Pinpoint the cell where the given text exists, returning its (X, Y) midpoint coordinate. 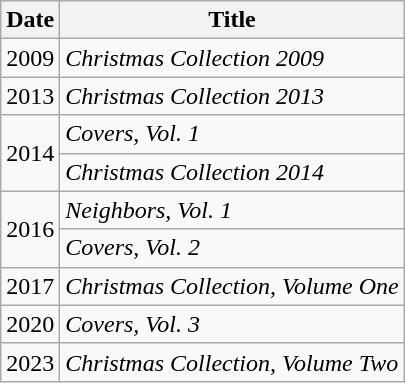
Christmas Collection, Volume One (232, 286)
Neighbors, Vol. 1 (232, 210)
Christmas Collection 2009 (232, 58)
Covers, Vol. 2 (232, 248)
2014 (30, 153)
Title (232, 20)
Date (30, 20)
2023 (30, 362)
2013 (30, 96)
2009 (30, 58)
Covers, Vol. 3 (232, 324)
2016 (30, 229)
Christmas Collection, Volume Two (232, 362)
Christmas Collection 2014 (232, 172)
Covers, Vol. 1 (232, 134)
Christmas Collection 2013 (232, 96)
2020 (30, 324)
2017 (30, 286)
